Detect which cell encompasses the target text, then output its [x, y] center coordinate. 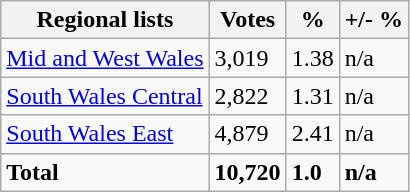
2,822 [248, 96]
1.31 [312, 96]
Regional lists [105, 20]
10,720 [248, 172]
1.38 [312, 58]
1.0 [312, 172]
+/- % [374, 20]
% [312, 20]
2.41 [312, 134]
Votes [248, 20]
Total [105, 172]
Mid and West Wales [105, 58]
South Wales East [105, 134]
3,019 [248, 58]
South Wales Central [105, 96]
4,879 [248, 134]
